Capture the cell that displays the provided text and extract its [X, Y] central coordinate. 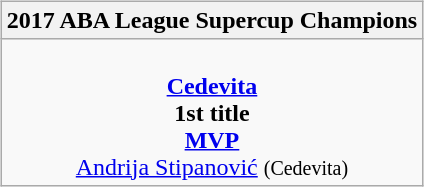
Cedevita1st titleMVP Andrija Stipanović (Cedevita) [212, 112]
2017 ABA League Supercup Champions [212, 20]
